Locate the cell with the specified text and output its [x, y] center coordinate. 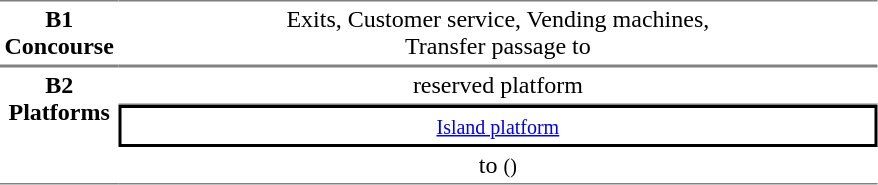
B1Concourse [59, 33]
Island platform [498, 126]
to () [498, 166]
B2Platforms [59, 125]
reserved platform [498, 86]
Exits, Customer service, Vending machines,Transfer passage to [498, 33]
